Detect which cell encompasses the target text, then output its (X, Y) center coordinate. 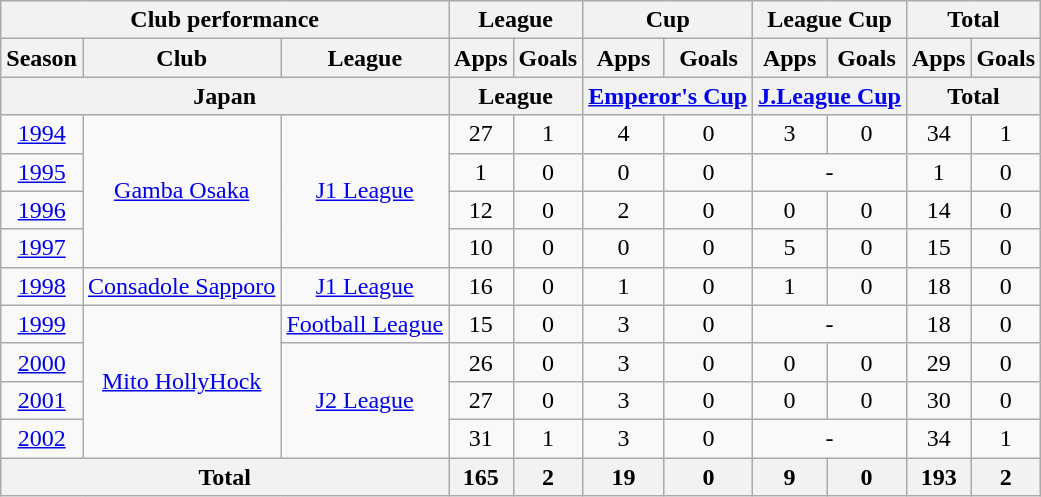
Emperor's Cup (668, 96)
Mito HollyHock (181, 381)
1997 (42, 248)
1999 (42, 324)
26 (481, 362)
9 (790, 477)
1998 (42, 286)
J.League Cup (830, 96)
2000 (42, 362)
12 (481, 210)
1996 (42, 210)
4 (624, 134)
Consadole Sapporo (181, 286)
Football League (365, 324)
Japan (225, 96)
31 (481, 438)
193 (938, 477)
10 (481, 248)
J2 League (365, 400)
Cup (668, 20)
14 (938, 210)
29 (938, 362)
1994 (42, 134)
Club performance (225, 20)
5 (790, 248)
Gamba Osaka (181, 191)
165 (481, 477)
Club (181, 58)
2001 (42, 400)
League Cup (830, 20)
16 (481, 286)
2002 (42, 438)
Season (42, 58)
30 (938, 400)
19 (624, 477)
1995 (42, 172)
